Capture the cell that displays the provided text and extract its (X, Y) central coordinate. 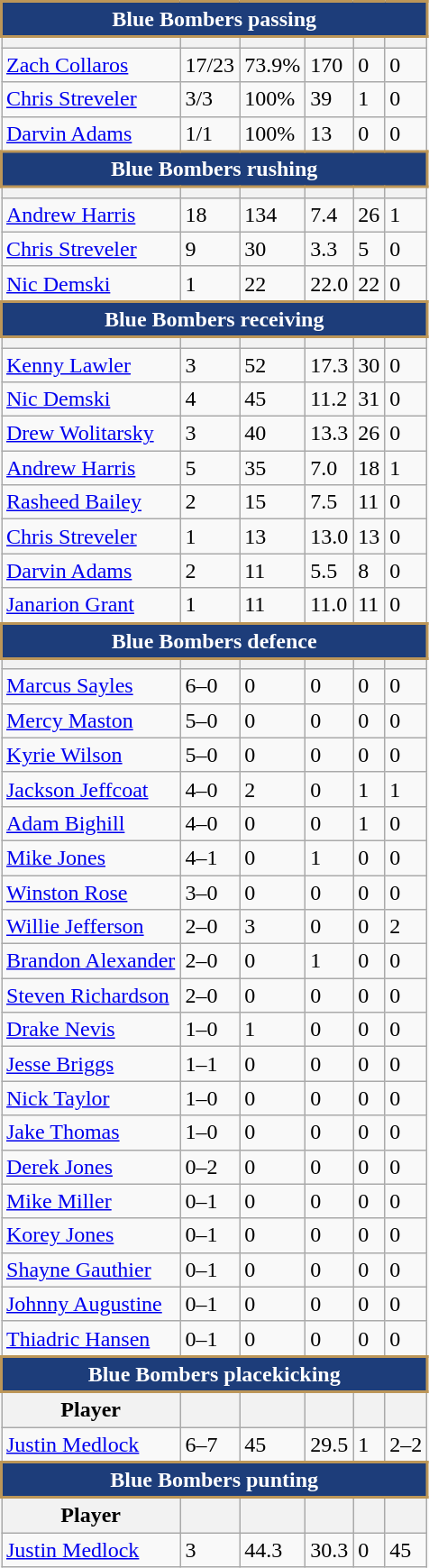
4–1 (210, 857)
7.4 (330, 215)
Derek Jones (91, 1167)
Adam Bighill (91, 823)
170 (330, 65)
Mercy Maston (91, 720)
1–1 (210, 1064)
6–7 (210, 1444)
44.3 (272, 1550)
Blue Bombers rushing (214, 170)
29.5 (330, 1444)
52 (272, 365)
Steven Richardson (91, 995)
Kyrie Wilson (91, 755)
Jake Thomas (91, 1132)
Mike Jones (91, 857)
9 (210, 249)
Shayne Gauthier (91, 1270)
22.0 (330, 283)
39 (330, 99)
Zach Collaros (91, 65)
73.9% (272, 65)
Drake Nevis (91, 1030)
2–2 (406, 1444)
Thiadric Hansen (91, 1338)
Brandon Alexander (91, 961)
Korey Jones (91, 1235)
11.0 (330, 606)
3/3 (210, 99)
Rasheed Bailey (91, 502)
30.3 (330, 1550)
17.3 (330, 365)
7.5 (330, 502)
Winston Rose (91, 892)
1/1 (210, 133)
Blue Bombers placekicking (214, 1374)
Willie Jefferson (91, 927)
17/23 (210, 65)
134 (272, 215)
Johnny Augustine (91, 1304)
13.3 (330, 434)
Janarion Grant (91, 606)
Blue Bombers receiving (214, 319)
8 (370, 571)
Blue Bombers punting (214, 1480)
Drew Wolitarsky (91, 434)
5.5 (330, 571)
31 (370, 399)
Kenny Lawler (91, 365)
Jesse Briggs (91, 1064)
Marcus Sayles (91, 686)
3.3 (330, 249)
Blue Bombers defence (214, 641)
Blue Bombers passing (214, 20)
Jackson Jeffcoat (91, 789)
7.0 (330, 468)
3–0 (210, 892)
Nick Taylor (91, 1098)
11.2 (330, 399)
40 (272, 434)
13.0 (330, 536)
0–2 (210, 1167)
6–0 (210, 686)
Mike Miller (91, 1201)
15 (272, 502)
4 (210, 399)
35 (272, 468)
